Detect which cell encompasses the target text, then output its [x, y] center coordinate. 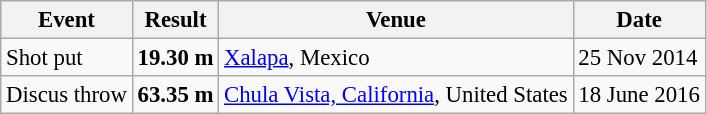
Discus throw [66, 95]
19.30 m [176, 58]
18 June 2016 [639, 95]
Venue [396, 20]
Chula Vista, California, United States [396, 95]
Event [66, 20]
Xalapa, Mexico [396, 58]
Shot put [66, 58]
Date [639, 20]
25 Nov 2014 [639, 58]
63.35 m [176, 95]
Result [176, 20]
